Extract the (X, Y) coordinate from the center of the cell holding the provided text.  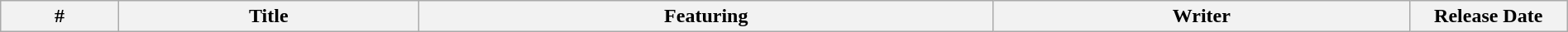
Featuring (706, 16)
Writer (1201, 16)
# (60, 16)
Title (268, 16)
Release Date (1489, 16)
